Locate the cell with the specified text and output its (x, y) center coordinate. 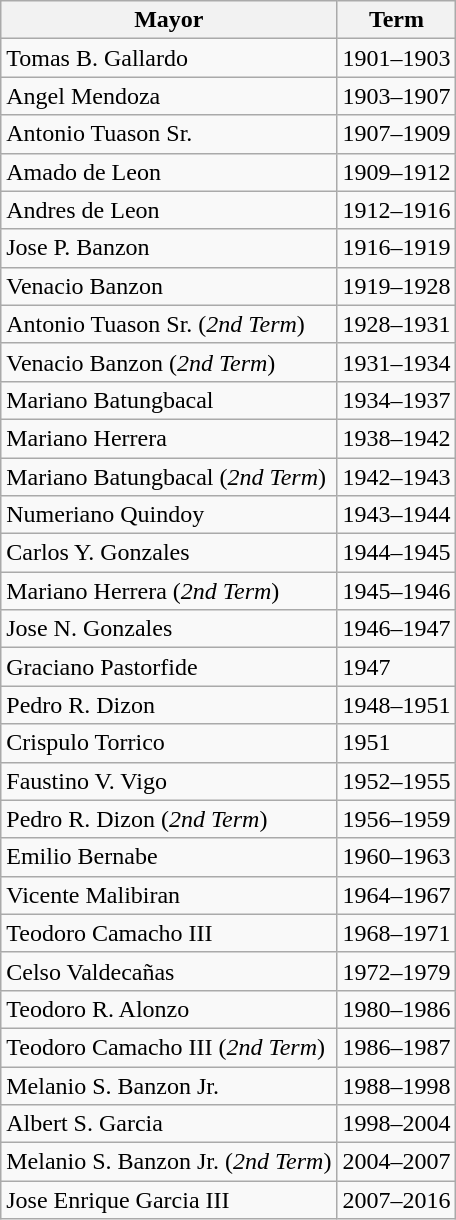
Jose N. Gonzales (169, 629)
Faustino V. Vigo (169, 781)
Teodoro R. Alonzo (169, 1009)
1934–1937 (396, 400)
1943–1944 (396, 515)
1960–1963 (396, 857)
Venacio Banzon (2nd Term) (169, 362)
Teodoro Camacho III (2nd Term) (169, 1047)
1919–1928 (396, 286)
Pedro R. Dizon (2nd Term) (169, 819)
Melanio S. Banzon Jr. (2nd Term) (169, 1162)
1998–2004 (396, 1124)
1952–1955 (396, 781)
Crispulo Torrico (169, 743)
1964–1967 (396, 895)
1968–1971 (396, 933)
1944–1945 (396, 553)
Mariano Batungbacal (169, 400)
Mayor (169, 20)
1988–1998 (396, 1085)
Celso Valdecañas (169, 971)
Jose Enrique Garcia III (169, 1200)
Pedro R. Dizon (169, 705)
Vicente Malibiran (169, 895)
1951 (396, 743)
Numeriano Quindoy (169, 515)
1956–1959 (396, 819)
1901–1903 (396, 58)
1903–1907 (396, 96)
1948–1951 (396, 705)
Jose P. Banzon (169, 248)
Graciano Pastorfide (169, 667)
Angel Mendoza (169, 96)
Antonio Tuason Sr. (2nd Term) (169, 324)
Carlos Y. Gonzales (169, 553)
Albert S. Garcia (169, 1124)
Tomas B. Gallardo (169, 58)
Melanio S. Banzon Jr. (169, 1085)
1907–1909 (396, 134)
1946–1947 (396, 629)
2007–2016 (396, 1200)
Emilio Bernabe (169, 857)
1942–1943 (396, 477)
1972–1979 (396, 971)
1986–1987 (396, 1047)
1938–1942 (396, 438)
1928–1931 (396, 324)
Amado de Leon (169, 172)
Venacio Banzon (169, 286)
Mariano Herrera (2nd Term) (169, 591)
Mariano Herrera (169, 438)
Antonio Tuason Sr. (169, 134)
1909–1912 (396, 172)
2004–2007 (396, 1162)
1916–1919 (396, 248)
Term (396, 20)
1980–1986 (396, 1009)
Mariano Batungbacal (2nd Term) (169, 477)
1945–1946 (396, 591)
Teodoro Camacho III (169, 933)
1912–1916 (396, 210)
1947 (396, 667)
1931–1934 (396, 362)
Andres de Leon (169, 210)
